Pinpoint the cell where the given text exists, returning its [X, Y] midpoint coordinate. 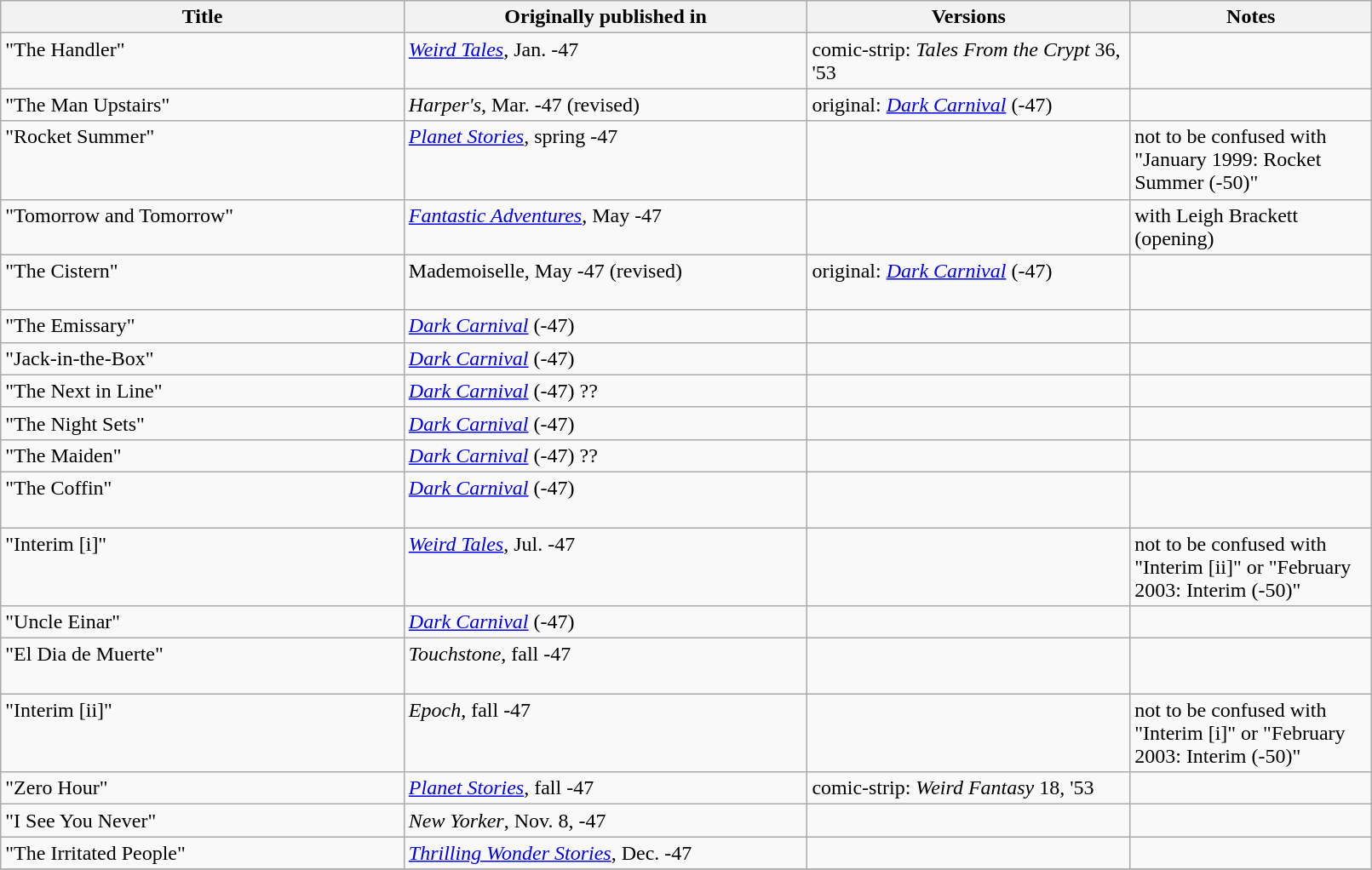
"Zero Hour" [203, 788]
"Interim [i]" [203, 567]
"The Night Sets" [203, 423]
"Interim [ii]" [203, 733]
"The Next in Line" [203, 391]
Fantastic Adventures, May -47 [606, 226]
"The Emissary" [203, 326]
Notes [1251, 17]
not to be confused with "January 1999: Rocket Summer (-50)" [1251, 160]
"The Coffin" [203, 499]
with Leigh Brackett (opening) [1251, 226]
Weird Tales, Jul. -47 [606, 567]
comic-strip: Tales From the Crypt 36, '53 [969, 61]
Planet Stories, fall -47 [606, 788]
comic-strip: Weird Fantasy 18, '53 [969, 788]
New Yorker, Nov. 8, -47 [606, 821]
"El Dia de Muerte" [203, 666]
"The Maiden" [203, 455]
"The Handler" [203, 61]
"Jack-in-the-Box" [203, 358]
"The Irritated People" [203, 853]
Originally published in [606, 17]
"The Cistern" [203, 283]
Mademoiselle, May -47 (revised) [606, 283]
Versions [969, 17]
"Tomorrow and Tomorrow" [203, 226]
Weird Tales, Jan. -47 [606, 61]
"Uncle Einar" [203, 622]
Epoch, fall -47 [606, 733]
"I See You Never" [203, 821]
not to be confused with "Interim [ii]" or "February 2003: Interim (-50)" [1251, 567]
Title [203, 17]
Thrilling Wonder Stories, Dec. -47 [606, 853]
not to be confused with "Interim [i]" or "February 2003: Interim (-50)" [1251, 733]
"The Man Upstairs" [203, 105]
Planet Stories, spring -47 [606, 160]
Harper's, Mar. -47 (revised) [606, 105]
"Rocket Summer" [203, 160]
Touchstone, fall -47 [606, 666]
